For the text-containing cell, return its midpoint in (X, Y) coordinate format. 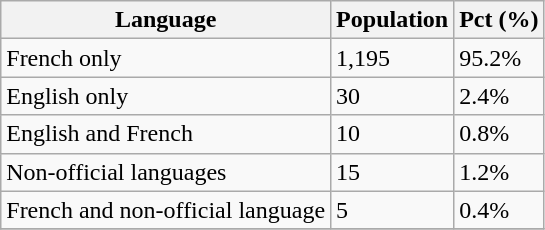
English only (166, 96)
English and French (166, 134)
5 (392, 210)
1.2% (499, 172)
Language (166, 20)
0.4% (499, 210)
French and non-official language (166, 210)
2.4% (499, 96)
10 (392, 134)
15 (392, 172)
1,195 (392, 58)
95.2% (499, 58)
Population (392, 20)
30 (392, 96)
French only (166, 58)
Non-official languages (166, 172)
Pct (%) (499, 20)
0.8% (499, 134)
